Find where the given text appears and provide that cell's center as [x, y] coordinate. 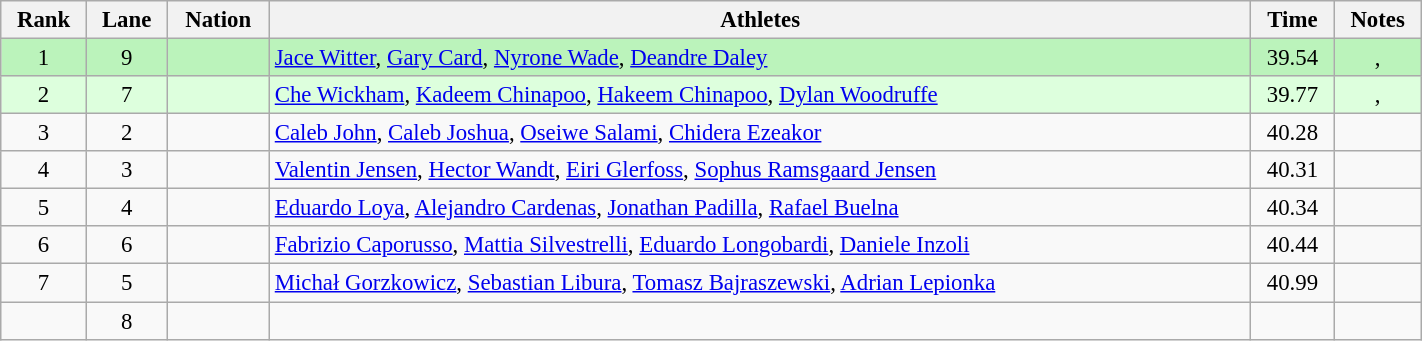
Lane [126, 20]
Jace Witter, Gary Card, Nyrone Wade, Deandre Daley [760, 58]
1 [44, 58]
9 [126, 58]
39.77 [1292, 95]
8 [126, 321]
Che Wickham, Kadeem Chinapoo, Hakeem Chinapoo, Dylan Woodruffe [760, 95]
Valentin Jensen, Hector Wandt, Eiri Glerfoss, Sophus Ramsgaard Jensen [760, 170]
40.34 [1292, 208]
Athletes [760, 20]
Eduardo Loya, Alejandro Cardenas, Jonathan Padilla, Rafael Buelna [760, 208]
Time [1292, 20]
Notes [1378, 20]
Caleb John, Caleb Joshua, Oseiwe Salami, Chidera Ezeakor [760, 133]
40.99 [1292, 283]
40.44 [1292, 245]
40.28 [1292, 133]
Fabrizio Caporusso, Mattia Silvestrelli, Eduardo Longobardi, Daniele Inzoli [760, 245]
Nation [218, 20]
39.54 [1292, 58]
Michał Gorzkowicz, Sebastian Libura, Tomasz Bajraszewski, Adrian Lepionka [760, 283]
Rank [44, 20]
40.31 [1292, 170]
